Return (X, Y) of the center of cell containing provided text 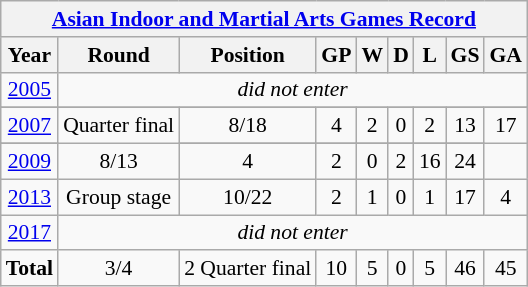
Asian Indoor and Martial Arts Games Record (264, 19)
Round (118, 55)
W (372, 55)
D (401, 55)
L (430, 55)
10/22 (248, 197)
GP (336, 55)
2007 (30, 126)
GS (466, 55)
2005 (30, 90)
Total (30, 269)
46 (466, 269)
Group stage (118, 197)
2 Quarter final (248, 269)
3/4 (118, 269)
Position (248, 55)
8/18 (248, 126)
2017 (30, 233)
2009 (30, 162)
10 (336, 269)
16 (430, 162)
GA (506, 55)
8/13 (118, 162)
2013 (30, 197)
Year (30, 55)
Quarter final (118, 126)
45 (506, 269)
13 (466, 126)
24 (466, 162)
